For the text-containing cell, return its midpoint in [X, Y] coordinate format. 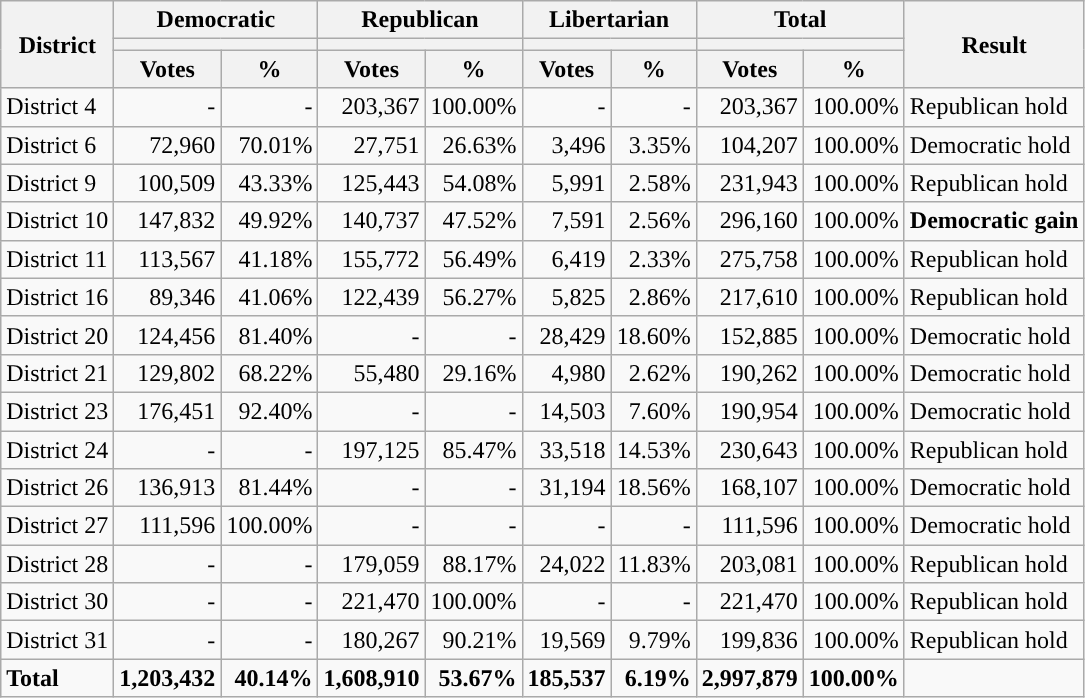
District 21 [58, 373]
124,456 [168, 335]
88.17% [474, 564]
9.79% [654, 640]
122,439 [372, 297]
113,567 [168, 259]
40.14% [270, 678]
6,419 [566, 259]
2.58% [654, 183]
168,107 [750, 488]
179,059 [372, 564]
18.56% [654, 488]
176,451 [168, 411]
District 16 [58, 297]
85.47% [474, 449]
33,518 [566, 449]
100,509 [168, 183]
District 26 [58, 488]
152,885 [750, 335]
41.18% [270, 259]
28,429 [566, 335]
230,643 [750, 449]
11.83% [654, 564]
29.16% [474, 373]
14.53% [654, 449]
District 28 [58, 564]
54.08% [474, 183]
2,997,879 [750, 678]
5,991 [566, 183]
81.44% [270, 488]
2.33% [654, 259]
6.19% [654, 678]
190,262 [750, 373]
104,207 [750, 145]
155,772 [372, 259]
27,751 [372, 145]
District 9 [58, 183]
7.60% [654, 411]
199,836 [750, 640]
District 6 [58, 145]
203,081 [750, 564]
3.35% [654, 145]
140,737 [372, 221]
190,954 [750, 411]
92.40% [270, 411]
72,960 [168, 145]
275,758 [750, 259]
136,913 [168, 488]
180,267 [372, 640]
53.67% [474, 678]
129,802 [168, 373]
56.49% [474, 259]
District 31 [58, 640]
7,591 [566, 221]
District 10 [58, 221]
1,608,910 [372, 678]
43.33% [270, 183]
4,980 [566, 373]
197,125 [372, 449]
District 4 [58, 107]
5,825 [566, 297]
231,943 [750, 183]
District [58, 44]
47.52% [474, 221]
217,610 [750, 297]
District 27 [58, 526]
1,203,432 [168, 678]
18.60% [654, 335]
56.27% [474, 297]
District 11 [58, 259]
Democratic gain [994, 221]
District 23 [58, 411]
81.40% [270, 335]
147,832 [168, 221]
26.63% [474, 145]
District 20 [58, 335]
55,480 [372, 373]
70.01% [270, 145]
90.21% [474, 640]
296,160 [750, 221]
49.92% [270, 221]
2.86% [654, 297]
Republican [420, 20]
24,022 [566, 564]
3,496 [566, 145]
Libertarian [609, 20]
19,569 [566, 640]
District 30 [58, 602]
Democratic [216, 20]
31,194 [566, 488]
41.06% [270, 297]
89,346 [168, 297]
185,537 [566, 678]
Result [994, 44]
2.62% [654, 373]
14,503 [566, 411]
District 24 [58, 449]
125,443 [372, 183]
2.56% [654, 221]
68.22% [270, 373]
